Find where the given text appears and provide that cell's center as [X, Y] coordinate. 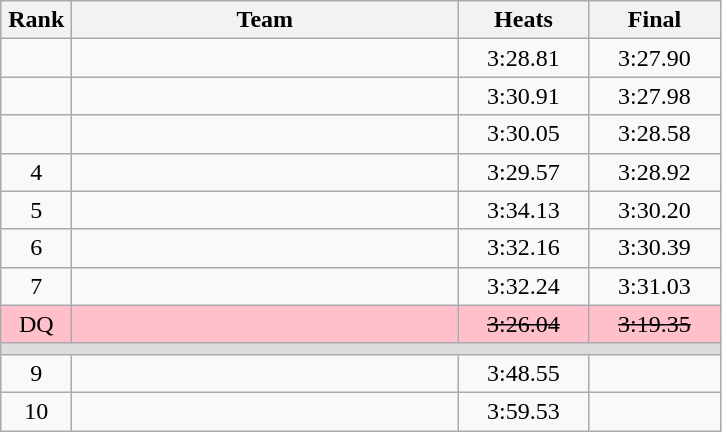
3:28.92 [654, 172]
4 [36, 172]
Heats [524, 20]
Team [265, 20]
7 [36, 286]
3:30.39 [654, 248]
3:59.53 [524, 411]
3:30.91 [524, 96]
3:32.16 [524, 248]
DQ [36, 324]
3:27.98 [654, 96]
3:26.04 [524, 324]
3:28.58 [654, 134]
Final [654, 20]
3:30.20 [654, 210]
3:32.24 [524, 286]
3:31.03 [654, 286]
3:28.81 [524, 58]
9 [36, 373]
6 [36, 248]
3:29.57 [524, 172]
5 [36, 210]
10 [36, 411]
3:27.90 [654, 58]
3:34.13 [524, 210]
3:19.35 [654, 324]
Rank [36, 20]
3:48.55 [524, 373]
3:30.05 [524, 134]
